Output the [x, y] coordinate of the center of the cell containing the given text.  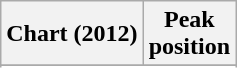
Peakposition [189, 34]
Chart (2012) [72, 34]
